Return the (X, Y) coordinate for the center point of the cell that contains the specified text.  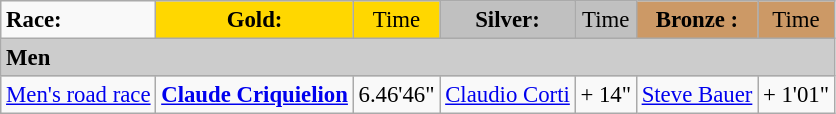
Claudio Corti (508, 95)
Gold: (254, 20)
+ 1'01" (796, 95)
Silver: (508, 20)
+ 14" (606, 95)
Claude Criquielion (254, 95)
Men's road race (78, 95)
Bronze : (696, 20)
Men (418, 58)
6.46'46" (396, 95)
Steve Bauer (696, 95)
Race: (78, 20)
